Scan for the cell matching the given text and deliver its [x, y] coordinate at center. 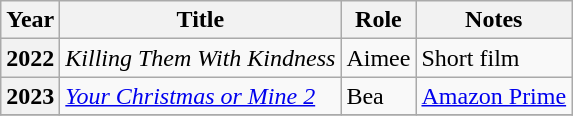
Year [30, 20]
2022 [30, 58]
Amazon Prime [494, 96]
Killing Them With Kindness [200, 58]
Short film [494, 58]
Notes [494, 20]
Role [378, 20]
2023 [30, 96]
Aimee [378, 58]
Your Christmas or Mine 2 [200, 96]
Title [200, 20]
Bea [378, 96]
